For the text-containing cell, return its midpoint in [X, Y] coordinate format. 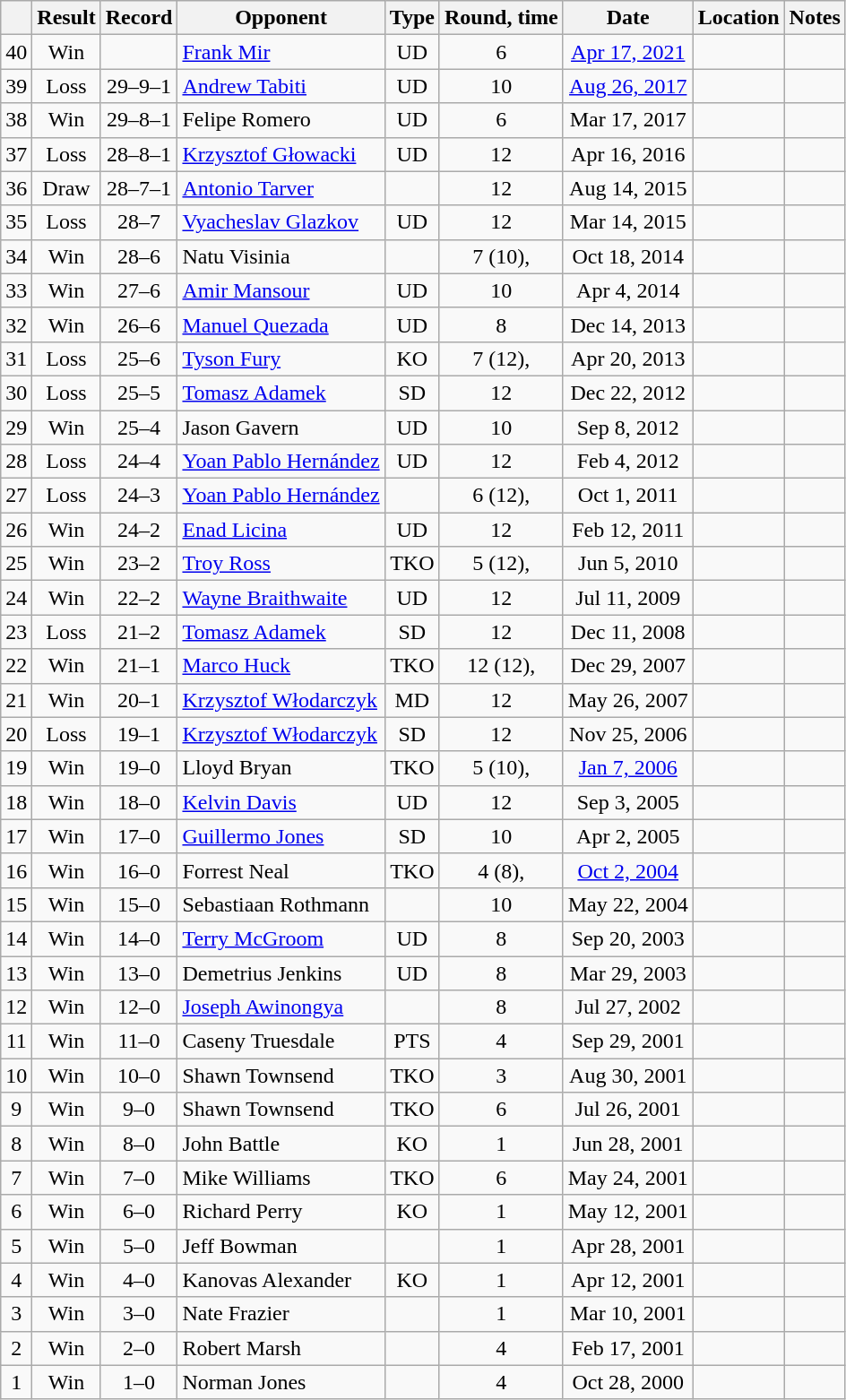
Dec 22, 2012 [627, 393]
Record [139, 18]
27–6 [139, 290]
Natu Visinia [281, 256]
Aug 26, 2017 [627, 86]
25–4 [139, 428]
Feb 17, 2001 [627, 1348]
15 [16, 904]
24–2 [139, 530]
15–0 [139, 904]
39 [16, 86]
4–0 [139, 1280]
Sep 20, 2003 [627, 938]
Richard Perry [281, 1212]
7 (12), [501, 359]
Amir Mansour [281, 290]
31 [16, 359]
May 22, 2004 [627, 904]
PTS [412, 1041]
34 [16, 256]
12 (12), [501, 666]
5 [16, 1246]
Location [738, 18]
Vyacheslav Glazkov [281, 222]
9–0 [139, 1110]
22–2 [139, 598]
7–0 [139, 1178]
Jeff Bowman [281, 1246]
Jan 7, 2006 [627, 768]
24 [16, 598]
18–0 [139, 802]
Jun 28, 2001 [627, 1144]
25 [16, 564]
5 (10), [501, 768]
Dec 29, 2007 [627, 666]
21–2 [139, 632]
24–4 [139, 462]
Jul 11, 2009 [627, 598]
Apr 20, 2013 [627, 359]
Jason Gavern [281, 428]
Manuel Quezada [281, 324]
Dec 14, 2013 [627, 324]
19 [16, 768]
9 [16, 1110]
19–1 [139, 734]
26–6 [139, 324]
Aug 30, 2001 [627, 1076]
Krzysztof Głowacki [281, 154]
21 [16, 700]
Tyson Fury [281, 359]
Opponent [281, 18]
May 12, 2001 [627, 1212]
13–0 [139, 972]
24–3 [139, 496]
Jul 26, 2001 [627, 1110]
John Battle [281, 1144]
Marco Huck [281, 666]
Apr 12, 2001 [627, 1280]
Apr 16, 2016 [627, 154]
Date [627, 18]
Kanovas Alexander [281, 1280]
Jul 27, 2002 [627, 1007]
Terry McGroom [281, 938]
33 [16, 290]
Kelvin Davis [281, 802]
Mar 10, 2001 [627, 1314]
2 [16, 1348]
37 [16, 154]
10–0 [139, 1076]
16–0 [139, 870]
16 [16, 870]
Round, time [501, 18]
13 [16, 972]
Sebastiaan Rothmann [281, 904]
Robert Marsh [281, 1348]
Enad Licina [281, 530]
21–1 [139, 666]
17–0 [139, 836]
3–0 [139, 1314]
Jun 5, 2010 [627, 564]
Sep 29, 2001 [627, 1041]
Nov 25, 2006 [627, 734]
Aug 14, 2015 [627, 188]
Oct 18, 2014 [627, 256]
Norman Jones [281, 1382]
Oct 1, 2011 [627, 496]
Sep 8, 2012 [627, 428]
Result [66, 18]
Caseny Truesdale [281, 1041]
Lloyd Bryan [281, 768]
Felipe Romero [281, 120]
7 [16, 1178]
4 (8), [501, 870]
Dec 11, 2008 [627, 632]
26 [16, 530]
30 [16, 393]
Demetrius Jenkins [281, 972]
Type [412, 18]
Feb 12, 2011 [627, 530]
22 [16, 666]
6–0 [139, 1212]
1–0 [139, 1382]
Wayne Braithwaite [281, 598]
23–2 [139, 564]
Notes [815, 18]
Guillermo Jones [281, 836]
28–7–1 [139, 188]
Apr 28, 2001 [627, 1246]
17 [16, 836]
11 [16, 1041]
Mar 29, 2003 [627, 972]
Feb 4, 2012 [627, 462]
20–1 [139, 700]
May 24, 2001 [627, 1178]
Mike Williams [281, 1178]
20 [16, 734]
14 [16, 938]
18 [16, 802]
7 (10), [501, 256]
May 26, 2007 [627, 700]
28 [16, 462]
25–5 [139, 393]
Joseph Awinongya [281, 1007]
MD [412, 700]
Nate Frazier [281, 1314]
Antonio Tarver [281, 188]
2–0 [139, 1348]
28–8–1 [139, 154]
29 [16, 428]
Mar 14, 2015 [627, 222]
29–9–1 [139, 86]
36 [16, 188]
Draw [66, 188]
Forrest Neal [281, 870]
Apr 2, 2005 [627, 836]
Mar 17, 2017 [627, 120]
Troy Ross [281, 564]
5–0 [139, 1246]
14–0 [139, 938]
11–0 [139, 1041]
8–0 [139, 1144]
29–8–1 [139, 120]
Andrew Tabiti [281, 86]
40 [16, 52]
Apr 4, 2014 [627, 290]
Frank Mir [281, 52]
Sep 3, 2005 [627, 802]
Oct 2, 2004 [627, 870]
27 [16, 496]
6 (12), [501, 496]
Oct 28, 2000 [627, 1382]
32 [16, 324]
Apr 17, 2021 [627, 52]
35 [16, 222]
12–0 [139, 1007]
5 (12), [501, 564]
28–6 [139, 256]
25–6 [139, 359]
19–0 [139, 768]
38 [16, 120]
28–7 [139, 222]
23 [16, 632]
